Return (X, Y) of the center of cell containing provided text 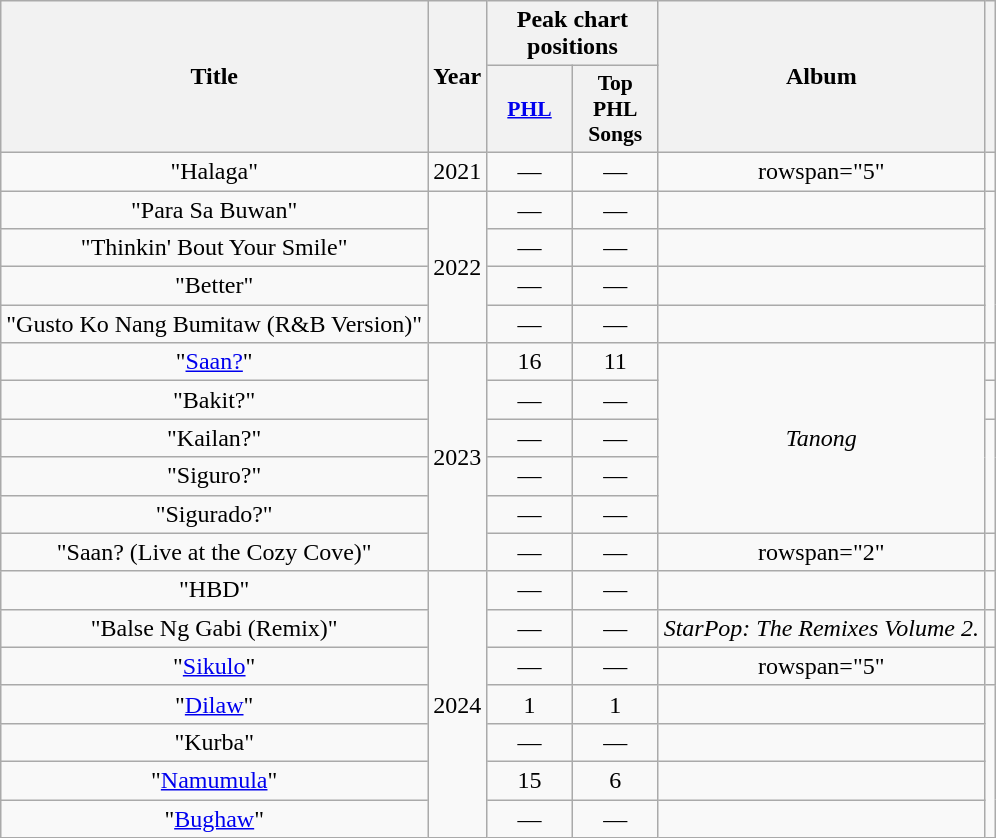
Album (821, 77)
"Bakit?" (214, 400)
Title (214, 77)
StarPop: The Remixes Volume 2. (821, 628)
Year (458, 77)
"Halaga" (214, 171)
"Saan?" (214, 362)
"Siguro?" (214, 476)
"Para Sa Buwan" (214, 209)
6 (615, 780)
"Dilaw" (214, 704)
"Kurba" (214, 742)
16 (530, 362)
"Better" (214, 286)
2023 (458, 457)
rowspan="2" (821, 552)
Top PHL Songs (615, 110)
2022 (458, 266)
11 (615, 362)
"Saan? (Live at the Cozy Cove)" (214, 552)
"HBD" (214, 590)
2021 (458, 171)
"Balse Ng Gabi (Remix)" (214, 628)
15 (530, 780)
"Bughaw" (214, 819)
Peak chart positions (572, 34)
"Namumula" (214, 780)
Tanong (821, 438)
PHL (530, 110)
2024 (458, 704)
"Sikulo" (214, 666)
"Sigurado?" (214, 514)
"Gusto Ko Nang Bumitaw (R&B Version)" (214, 324)
"Kailan?" (214, 438)
"Thinkin' Bout Your Smile" (214, 248)
